Return the (X, Y) coordinate for the center point of the cell that contains the specified text.  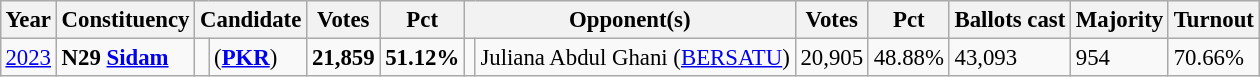
Candidate (251, 20)
Ballots cast (1010, 20)
Year (28, 20)
Constituency (125, 20)
21,859 (344, 57)
70.66% (1214, 57)
20,905 (832, 57)
48.88% (908, 57)
51.12% (422, 57)
N29 Sidam (125, 57)
954 (1120, 57)
(PKR) (258, 57)
Opponent(s) (630, 20)
2023 (28, 57)
Majority (1120, 20)
Juliana Abdul Ghani (BERSATU) (635, 57)
43,093 (1010, 57)
Turnout (1214, 20)
